Extract the [X, Y] coordinate from the center of the cell holding the provided text.  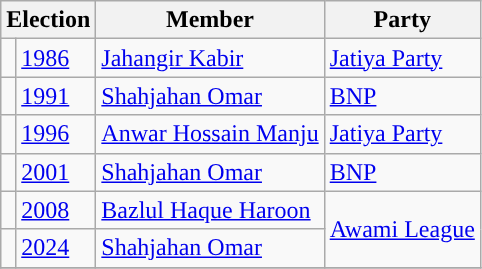
1991 [56, 96]
Jahangir Kabir [210, 58]
Member [210, 20]
Party [402, 20]
1986 [56, 58]
2001 [56, 172]
2008 [56, 210]
Bazlul Haque Haroon [210, 210]
2024 [56, 248]
Election [48, 20]
1996 [56, 134]
Awami League [402, 229]
Anwar Hossain Manju [210, 134]
